Identify which cell holds the provided text, then report its (X, Y) central coordinate. 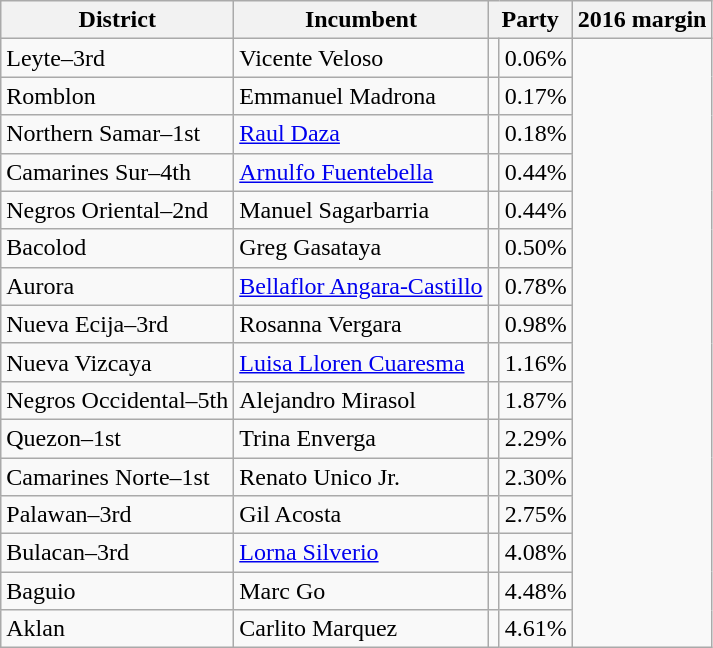
Nueva Vizcaya (118, 362)
Camarines Sur–4th (118, 172)
Camarines Norte–1st (118, 477)
4.08% (536, 553)
District (118, 20)
Romblon (118, 96)
2.30% (536, 477)
Northern Samar–1st (118, 134)
Bacolod (118, 248)
Quezon–1st (118, 438)
1.87% (536, 400)
Negros Occidental–5th (118, 400)
Incumbent (361, 20)
Negros Oriental–2nd (118, 210)
Marc Go (361, 591)
Luisa Lloren Cuaresma (361, 362)
Carlito Marquez (361, 629)
4.61% (536, 629)
0.17% (536, 96)
Renato Unico Jr. (361, 477)
Trina Enverga (361, 438)
0.78% (536, 286)
Manuel Sagarbarria (361, 210)
Leyte–3rd (118, 58)
0.18% (536, 134)
Greg Gasataya (361, 248)
Arnulfo Fuentebella (361, 172)
1.16% (536, 362)
Baguio (118, 591)
4.48% (536, 591)
2016 margin (642, 20)
Bulacan–3rd (118, 553)
Alejandro Mirasol (361, 400)
Aklan (118, 629)
Aurora (118, 286)
Gil Acosta (361, 515)
Raul Daza (361, 134)
Bellaflor Angara-Castillo (361, 286)
Emmanuel Madrona (361, 96)
Lorna Silverio (361, 553)
Nueva Ecija–3rd (118, 324)
2.29% (536, 438)
2.75% (536, 515)
0.98% (536, 324)
Palawan–3rd (118, 515)
Vicente Veloso (361, 58)
0.06% (536, 58)
Rosanna Vergara (361, 324)
0.50% (536, 248)
Party (530, 20)
